Identify which cell holds the provided text, then report its [x, y] central coordinate. 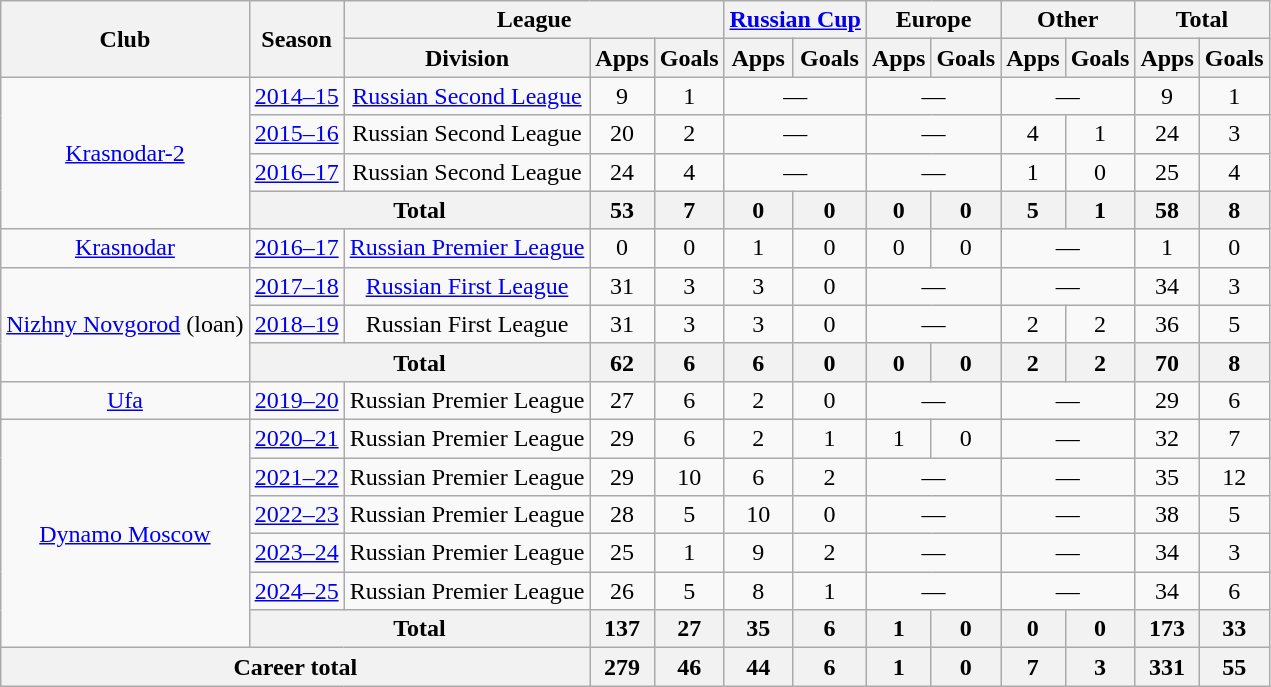
173 [1167, 629]
2021–22 [296, 477]
Career total [296, 667]
Other [1068, 20]
279 [622, 667]
62 [622, 362]
2019–20 [296, 400]
Division [467, 58]
55 [1234, 667]
2020–21 [296, 438]
53 [622, 210]
Krasnodar-2 [125, 153]
38 [1167, 515]
58 [1167, 210]
26 [622, 591]
2022–23 [296, 515]
Nizhny Novgorod (loan) [125, 324]
28 [622, 515]
Club [125, 39]
2018–19 [296, 324]
46 [689, 667]
32 [1167, 438]
331 [1167, 667]
36 [1167, 324]
2014–15 [296, 96]
Krasnodar [125, 248]
137 [622, 629]
Europe [933, 20]
2024–25 [296, 591]
Season [296, 39]
20 [622, 134]
44 [758, 667]
2015–16 [296, 134]
Ufa [125, 400]
2017–18 [296, 286]
12 [1234, 477]
Russian Cup [795, 20]
League [534, 20]
2023–24 [296, 553]
33 [1234, 629]
70 [1167, 362]
Dynamo Moscow [125, 533]
